Output the (x, y) coordinate of the center of the cell containing the given text.  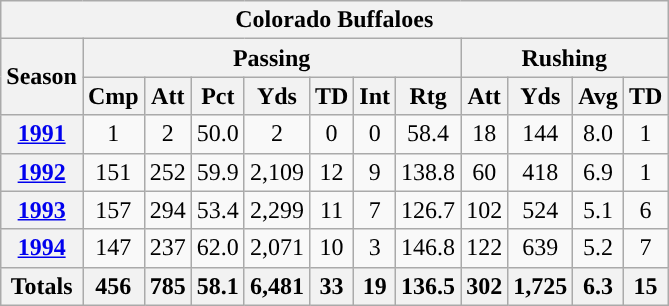
2,109 (276, 172)
Totals (42, 286)
1,725 (540, 286)
58.4 (428, 134)
1992 (42, 172)
126.7 (428, 210)
10 (331, 248)
6 (645, 210)
237 (168, 248)
157 (113, 210)
33 (331, 286)
6,481 (276, 286)
Colorado Buffaloes (334, 20)
418 (540, 172)
19 (375, 286)
2,071 (276, 248)
639 (540, 248)
12 (331, 172)
53.4 (218, 210)
Avg (598, 96)
15 (645, 286)
252 (168, 172)
Rtg (428, 96)
144 (540, 134)
1993 (42, 210)
146.8 (428, 248)
58.1 (218, 286)
147 (113, 248)
151 (113, 172)
136.5 (428, 286)
138.8 (428, 172)
524 (540, 210)
9 (375, 172)
18 (484, 134)
5.1 (598, 210)
5.2 (598, 248)
Season (42, 77)
62.0 (218, 248)
11 (331, 210)
60 (484, 172)
3 (375, 248)
1994 (42, 248)
Passing (271, 58)
122 (484, 248)
Int (375, 96)
2,299 (276, 210)
Rushing (564, 58)
302 (484, 286)
102 (484, 210)
1991 (42, 134)
294 (168, 210)
6.3 (598, 286)
456 (113, 286)
8.0 (598, 134)
59.9 (218, 172)
50.0 (218, 134)
6.9 (598, 172)
Cmp (113, 96)
Pct (218, 96)
785 (168, 286)
